Locate the cell with the specified text and output its [x, y] center coordinate. 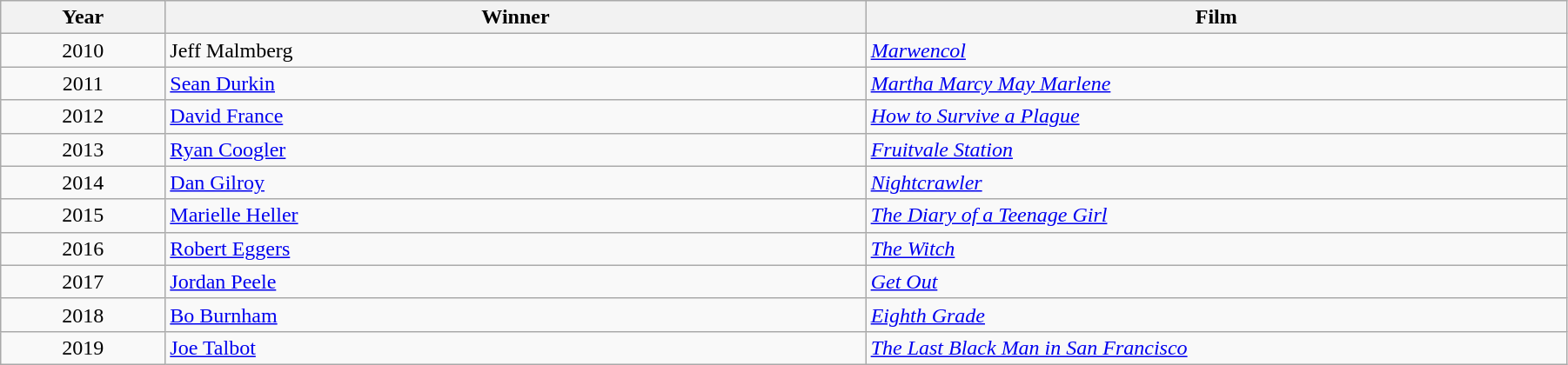
2018 [84, 315]
Bo Burnham [515, 315]
The Diary of a Teenage Girl [1216, 216]
Martha Marcy May Marlene [1216, 83]
Eighth Grade [1216, 315]
Marwencol [1216, 50]
David France [515, 116]
Get Out [1216, 282]
Dan Gilroy [515, 182]
Film [1216, 17]
The Witch [1216, 249]
Jordan Peele [515, 282]
The Last Black Man in San Francisco [1216, 348]
2014 [84, 182]
2011 [84, 83]
2019 [84, 348]
2013 [84, 149]
Ryan Coogler [515, 149]
2010 [84, 50]
2016 [84, 249]
2012 [84, 116]
Sean Durkin [515, 83]
Marielle Heller [515, 216]
Jeff Malmberg [515, 50]
Joe Talbot [515, 348]
How to Survive a Plague [1216, 116]
Year [84, 17]
Robert Eggers [515, 249]
Nightcrawler [1216, 182]
2015 [84, 216]
Fruitvale Station [1216, 149]
Winner [515, 17]
2017 [84, 282]
